Identify which cell holds the provided text, then report its [x, y] central coordinate. 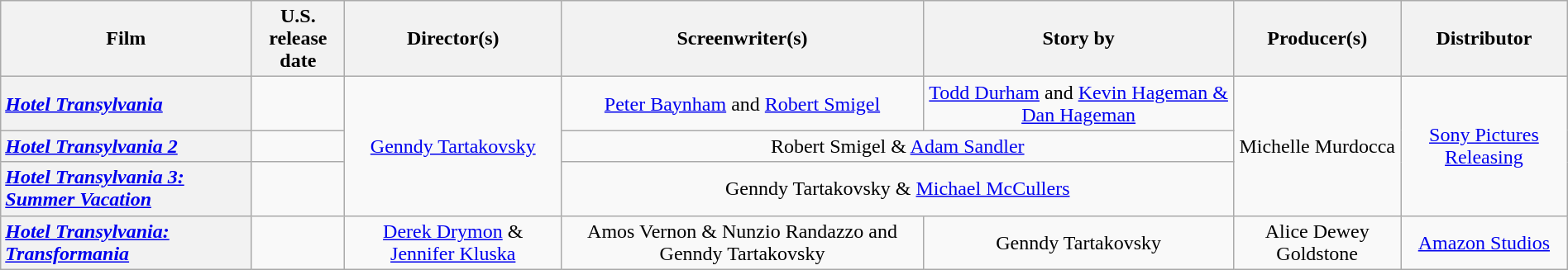
U.S. release date [298, 39]
Distributor [1484, 39]
Film [126, 39]
Amos Vernon & Nunzio Randazzo and Genndy Tartakovsky [743, 243]
Hotel Transylvania: Transformania [126, 243]
Michelle Murdocca [1317, 146]
Hotel Transylvania [126, 104]
Story by [1078, 39]
Alice Dewey Goldstone [1317, 243]
Hotel Transylvania 2 [126, 146]
Hotel Transylvania 3: Summer Vacation [126, 188]
Screenwriter(s) [743, 39]
Genndy Tartakovsky & Michael McCullers [898, 188]
Sony Pictures Releasing [1484, 146]
Todd Durham and Kevin Hageman & Dan Hageman [1078, 104]
Derek Drymon & Jennifer Kluska [453, 243]
Peter Baynham and Robert Smigel [743, 104]
Amazon Studios [1484, 243]
Director(s) [453, 39]
Producer(s) [1317, 39]
Robert Smigel & Adam Sandler [898, 146]
